Locate the cell with the specified text and output its [X, Y] center coordinate. 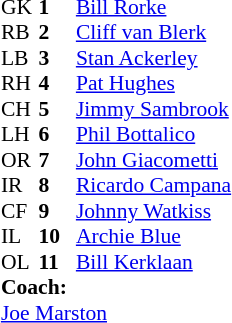
RB [20, 33]
2 [57, 33]
8 [57, 185]
Stan Ackerley [154, 58]
CF [20, 211]
Pat Hughes [154, 83]
Phil Bottalico [154, 135]
Cliff van Blerk [154, 33]
Archie Blue [154, 237]
Jimmy Sambrook [154, 109]
7 [57, 160]
5 [57, 109]
11 [57, 262]
4 [57, 83]
RH [20, 83]
6 [57, 135]
10 [57, 237]
OL [20, 262]
John Giacometti [154, 160]
Johnny Watkiss [154, 211]
Bill Kerklaan [154, 262]
CH [20, 109]
IR [20, 185]
IL [20, 237]
LH [20, 135]
OR [20, 160]
LB [20, 58]
Ricardo Campana [154, 185]
9 [57, 211]
3 [57, 58]
Coach: [116, 287]
